Find where the given text appears and provide that cell's center as (x, y) coordinate. 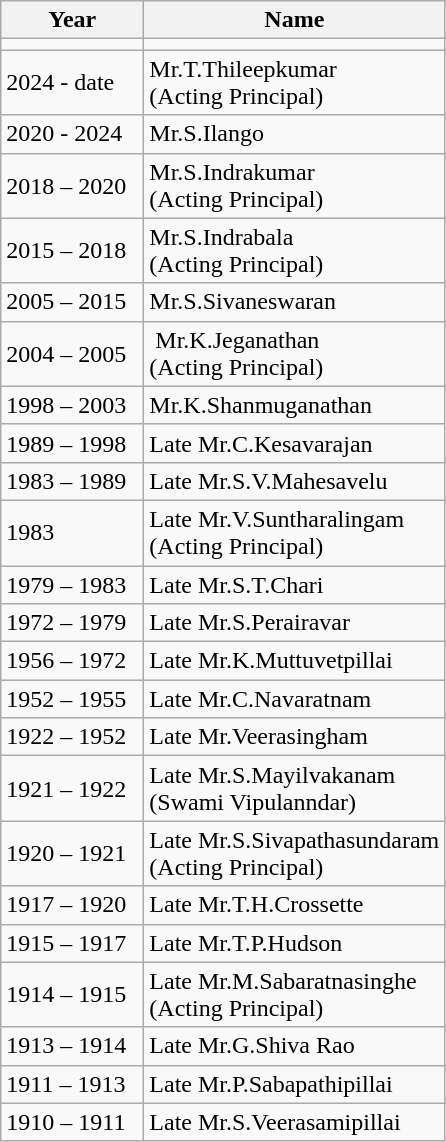
Mr.S.Indrabala(Acting Principal) (294, 250)
Late Mr.S.Perairavar (294, 623)
Late Mr.S.T.Chari (294, 585)
2018 – 2020 (72, 186)
1911 – 1913 (72, 1084)
1910 – 1911 (72, 1122)
1998 – 2003 (72, 405)
Late Mr.Veerasingham (294, 737)
1914 – 1915 (72, 994)
1917 – 1920 (72, 905)
1989 – 1998 (72, 443)
1920 – 1921 (72, 854)
1983 (72, 532)
Year (72, 20)
Mr.S.Indrakumar(Acting Principal) (294, 186)
1979 – 1983 (72, 585)
Mr.K.Shanmuganathan (294, 405)
1922 – 1952 (72, 737)
Late Mr.V.Suntharalingam(Acting Principal) (294, 532)
Late Mr.S.Sivapathasundaram(Acting Principal) (294, 854)
1972 – 1979 (72, 623)
1952 – 1955 (72, 699)
1915 – 1917 (72, 943)
1913 – 1914 (72, 1046)
Late Mr.S.Mayilvakanam(Swami Vipulanndar) (294, 788)
Late Mr.C.Navaratnam (294, 699)
Late Mr.S.V.Mahesavelu (294, 481)
Mr.S.Sivaneswaran (294, 302)
Late Mr.S.Veerasamipillai (294, 1122)
1921 – 1922 (72, 788)
2005 – 2015 (72, 302)
Late Mr.T.P.Hudson (294, 943)
Late Mr.G.Shiva Rao (294, 1046)
2024 - date (72, 82)
Name (294, 20)
Mr.K.Jeganathan(Acting Principal) (294, 354)
Mr.T.Thileepkumar(Acting Principal) (294, 82)
Late Mr.P.Sabapathipillai (294, 1084)
Late Mr.C.Kesavarajan (294, 443)
1983 – 1989 (72, 481)
Late Mr.T.H.Crossette (294, 905)
2015 – 2018 (72, 250)
2004 – 2005 (72, 354)
Late Mr.M.Sabaratnasinghe(Acting Principal) (294, 994)
Late Mr.K.Muttuvetpillai (294, 661)
Mr.S.Ilango (294, 134)
1956 – 1972 (72, 661)
2020 - 2024 (72, 134)
